Capture the cell that displays the provided text and extract its (X, Y) central coordinate. 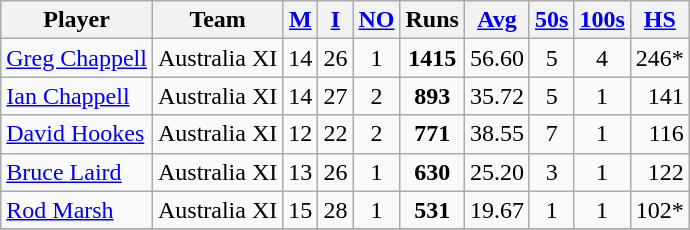
771 (432, 134)
246* (660, 58)
102* (660, 210)
56.60 (496, 58)
28 (336, 210)
Bruce Laird (77, 172)
Player (77, 20)
22 (336, 134)
27 (336, 96)
Team (217, 20)
630 (432, 172)
15 (300, 210)
Rod Marsh (77, 210)
HS (660, 20)
893 (432, 96)
4 (602, 58)
35.72 (496, 96)
141 (660, 96)
38.55 (496, 134)
David Hookes (77, 134)
M (300, 20)
7 (551, 134)
Ian Chappell (77, 96)
Greg Chappell (77, 58)
50s (551, 20)
I (336, 20)
122 (660, 172)
12 (300, 134)
19.67 (496, 210)
Avg (496, 20)
Runs (432, 20)
NO (376, 20)
1415 (432, 58)
116 (660, 134)
100s (602, 20)
25.20 (496, 172)
3 (551, 172)
531 (432, 210)
13 (300, 172)
